Find where the given text appears and provide that cell's center as (x, y) coordinate. 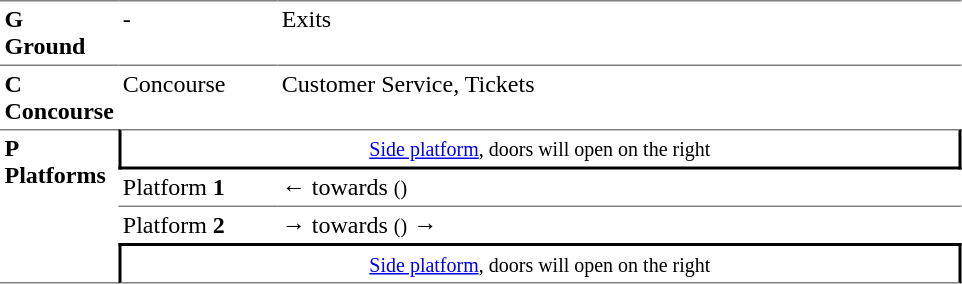
→ towards () → (619, 225)
- (198, 33)
GGround (59, 33)
← towards () (619, 189)
CConcourse (59, 98)
Customer Service, Tickets (619, 98)
PPlatforms (59, 206)
Exits (619, 33)
Platform 1 (198, 189)
Concourse (198, 98)
Platform 2 (198, 225)
